Scan for the cell matching the given text and deliver its (x, y) coordinate at center. 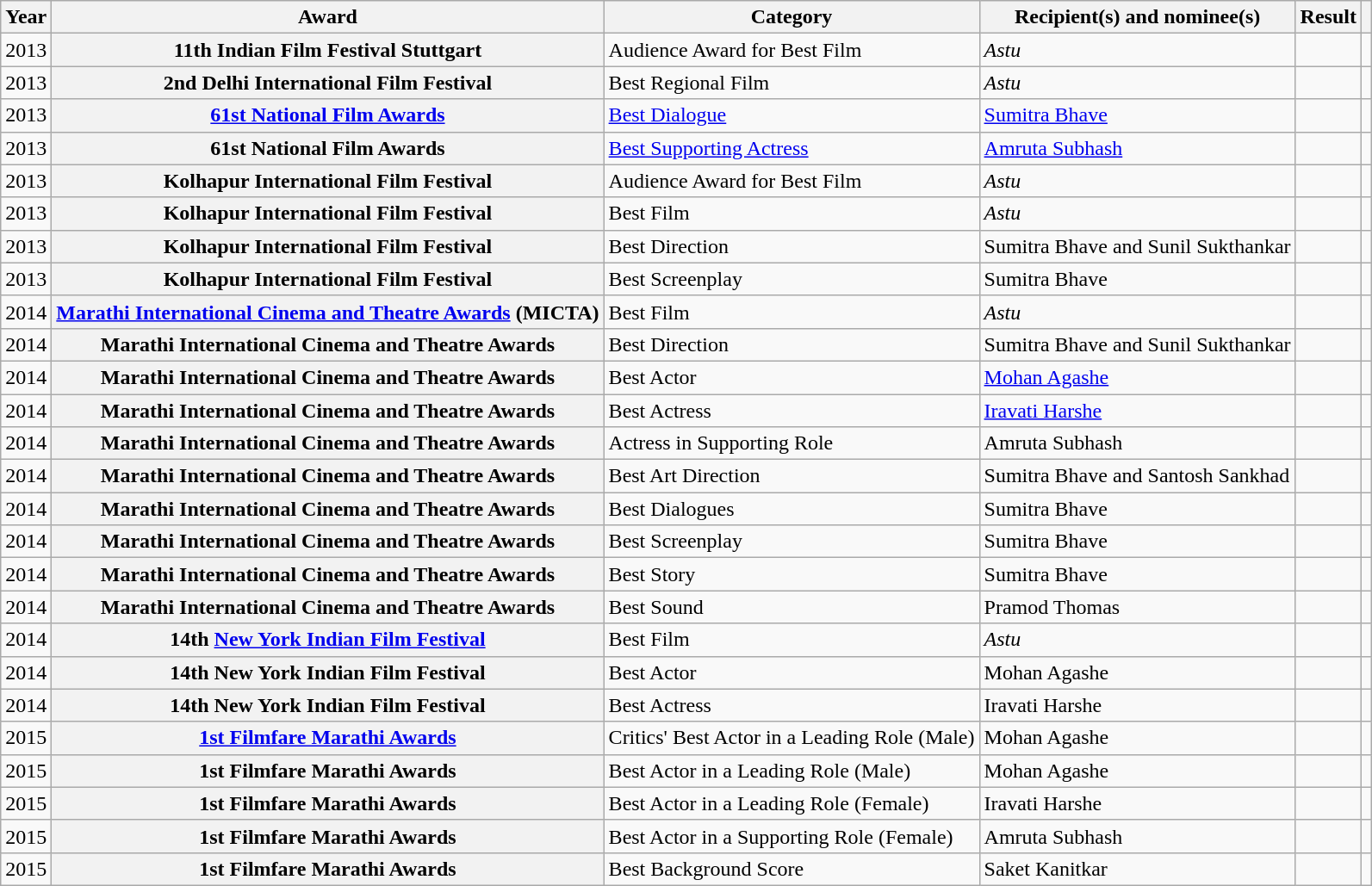
Best Actor in a Leading Role (Female) (792, 803)
Best Story (792, 574)
Marathi International Cinema and Theatre Awards (MICTA) (327, 312)
Best Dialogue (792, 115)
Recipient(s) and nominee(s) (1137, 17)
Best Supporting Actress (792, 148)
Best Actor in a Leading Role (Male) (792, 771)
Sumitra Bhave and Santosh Sankhad (1137, 476)
Award (327, 17)
Best Dialogues (792, 509)
Result (1328, 17)
Best Regional Film (792, 83)
Actress in Supporting Role (792, 443)
2nd Delhi International Film Festival (327, 83)
Pramod Thomas (1137, 607)
Year (26, 17)
Best Actor in a Supporting Role (Female) (792, 836)
Critics' Best Actor in a Leading Role (Male) (792, 738)
Category (792, 17)
11th Indian Film Festival Stuttgart (327, 50)
Best Background Score (792, 869)
Best Art Direction (792, 476)
Saket Kanitkar (1137, 869)
Best Sound (792, 607)
